Identify which cell holds the provided text, then report its (X, Y) central coordinate. 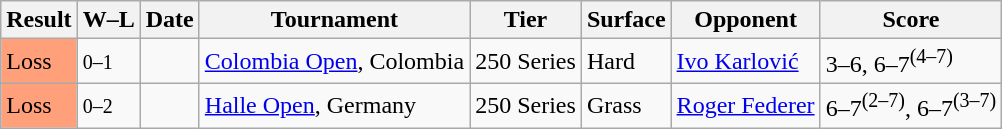
Tier (526, 20)
3–6, 6–7(4–7) (911, 62)
Date (170, 20)
Opponent (746, 20)
0–2 (108, 106)
Halle Open, Germany (334, 106)
Hard (626, 62)
W–L (108, 20)
Roger Federer (746, 106)
Surface (626, 20)
Ivo Karlović (746, 62)
6–7(2–7), 6–7(3–7) (911, 106)
Grass (626, 106)
0–1 (108, 62)
Result (39, 20)
Tournament (334, 20)
Colombia Open, Colombia (334, 62)
Score (911, 20)
